Return (x, y) of the center of cell containing provided text 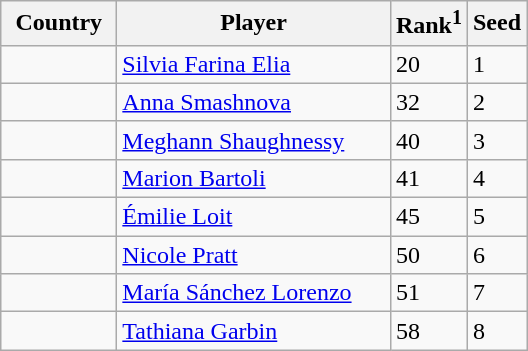
40 (428, 140)
7 (496, 293)
5 (496, 217)
Rank1 (428, 24)
Seed (496, 24)
58 (428, 331)
4 (496, 178)
50 (428, 255)
Marion Bartoli (254, 178)
Tathiana Garbin (254, 331)
María Sánchez Lorenzo (254, 293)
Meghann Shaughnessy (254, 140)
51 (428, 293)
3 (496, 140)
1 (496, 64)
45 (428, 217)
8 (496, 331)
Player (254, 24)
41 (428, 178)
20 (428, 64)
Country (59, 24)
Émilie Loit (254, 217)
6 (496, 255)
Silvia Farina Elia (254, 64)
2 (496, 102)
32 (428, 102)
Nicole Pratt (254, 255)
Anna Smashnova (254, 102)
